Locate the cell with the specified text and output its [X, Y] center coordinate. 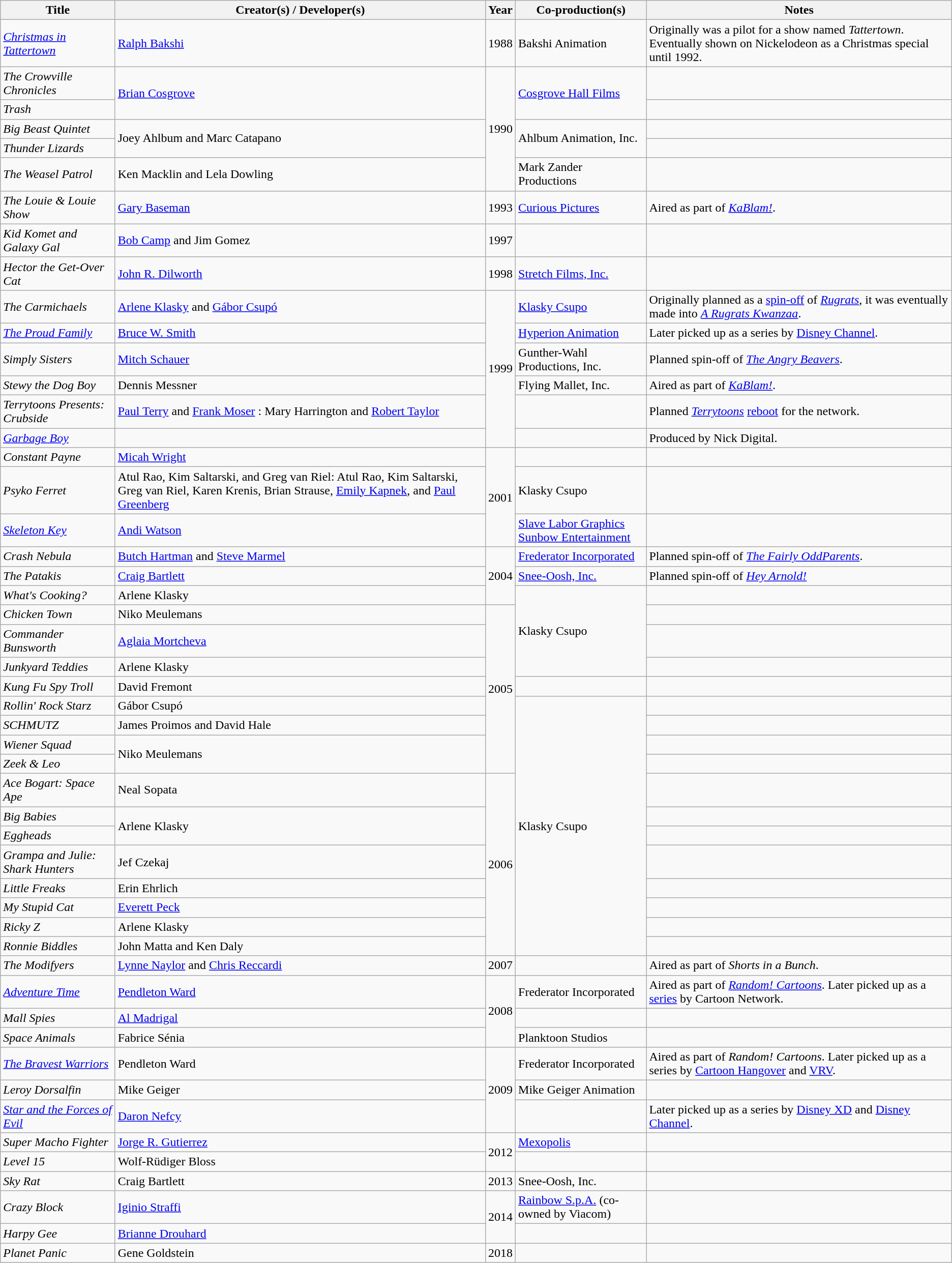
Flying Mallet, Inc. [581, 386]
John Matta and Ken Daly [300, 946]
Crash Nebula [58, 556]
2004 [500, 576]
Mark Zander Productions [581, 174]
Constant Payne [58, 457]
Neal Sopata [300, 790]
Lynne Naylor and Chris Reccardi [300, 965]
Andi Watson [300, 530]
The Patakis [58, 576]
Zeek & Leo [58, 764]
Originally was a pilot for a show named Tattertown. Eventually shown on Nickelodeon as a Christmas special until 1992. [799, 43]
Everett Peck [300, 907]
Gene Goldstein [300, 1253]
1999 [500, 368]
Junkyard Teddies [58, 667]
Trash [58, 109]
Ace Bogart: Space Ape [58, 790]
Leroy Dorsalfin [58, 1090]
1990 [500, 129]
Al Madrigal [300, 1018]
The Weasel Patrol [58, 174]
Rainbow S.p.A. (co-owned by Viacom) [581, 1208]
The Louie & Louie Show [58, 208]
Terrytoons Presents: Crubside [58, 412]
The Proud Family [58, 333]
Mall Spies [58, 1018]
Planned spin-off of The Angry Beavers. [799, 359]
2005 [500, 689]
Bruce W. Smith [300, 333]
Bob Camp and Jim Gomez [300, 240]
Adventure Time [58, 992]
Stretch Films, Inc. [581, 274]
Mike Geiger [300, 1090]
Gary Baseman [300, 208]
Ken Macklin and Lela Dowling [300, 174]
Planet Panic [58, 1253]
Brian Cosgrove [300, 93]
Super Macho Fighter [58, 1142]
Aired as part of Random! Cartoons. Later picked up as a series by Cartoon Hangover and VRV. [799, 1063]
Harpy Gee [58, 1233]
Gunther-Wahl Productions, Inc. [581, 359]
2001 [500, 497]
Gábor Csupó [300, 706]
Butch Hartman and Steve Marmel [300, 556]
James Proimos and David Hale [300, 725]
2009 [500, 1090]
1997 [500, 240]
Big Beast Quintet [58, 129]
Eggheads [58, 836]
Kid Komet and Galaxy Gal [58, 240]
Wolf-Rüdiger Bloss [300, 1162]
1993 [500, 208]
Stewy the Dog Boy [58, 386]
Aired as part of Random! Cartoons. Later picked up as a series by Cartoon Network. [799, 992]
Kung Fu Spy Troll [58, 686]
1998 [500, 274]
David Fremont [300, 686]
The Modifyers [58, 965]
Arlene Klasky and Gábor Csupó [300, 306]
2013 [500, 1181]
Garbage Boy [58, 438]
2006 [500, 865]
Dennis Messner [300, 386]
Produced by Nick Digital. [799, 438]
Iginio Straffi [300, 1208]
Grampa and Julie: Shark Hunters [58, 862]
Skeleton Key [58, 530]
Daron Nefcy [300, 1116]
Rollin' Rock Starz [58, 706]
Ahlbum Animation, Inc. [581, 138]
Crazy Block [58, 1208]
Sky Rat [58, 1181]
Later picked up as a series by Disney XD and Disney Channel. [799, 1116]
Mitch Schauer [300, 359]
Hyperion Animation [581, 333]
Creator(s) / Developer(s) [300, 10]
Year [500, 10]
Planned Terrytoons reboot for the network. [799, 412]
2007 [500, 965]
Joey Ahlbum and Marc Catapano [300, 138]
Atul Rao, Kim Saltarski, and Greg van Riel: Atul Rao, Kim Saltarski, Greg van Riel, Karen Krenis, Brian Strause, Emily Kapnek, and Paul Greenberg [300, 490]
Slave Labor GraphicsSunbow Entertainment [581, 530]
The Bravest Warriors [58, 1063]
Psyko Ferret [58, 490]
The Crowville Chronicles [58, 83]
Planktoon Studios [581, 1037]
Star and the Forces of Evil [58, 1116]
Ricky Z [58, 927]
Chicken Town [58, 614]
Thunder Lizards [58, 148]
2014 [500, 1217]
What's Cooking? [58, 595]
The Carmichaels [58, 306]
Bakshi Animation [581, 43]
Originally planned as a spin-off of Rugrats, it was eventually made into A Rugrats Kwanzaa. [799, 306]
Space Animals [58, 1037]
Mike Geiger Animation [581, 1090]
Wiener Squad [58, 744]
Erin Ehrlich [300, 888]
John R. Dilworth [300, 274]
2008 [500, 1011]
Ralph Bakshi [300, 43]
Simply Sisters [58, 359]
Planned spin-off of Hey Arnold! [799, 576]
Aglaia Mortcheva [300, 641]
Later picked up as a series by Disney Channel. [799, 333]
Title [58, 10]
Paul Terry and Frank Moser : Mary Harrington and Robert Taylor [300, 412]
SCHMUTZ [58, 725]
Mexopolis [581, 1142]
Commander Bunsworth [58, 641]
Aired as part of Shorts in a Bunch. [799, 965]
Little Freaks [58, 888]
2018 [500, 1253]
Planned spin-off of The Fairly OddParents. [799, 556]
Brianne Drouhard [300, 1233]
My Stupid Cat [58, 907]
Micah Wright [300, 457]
1988 [500, 43]
Ronnie Biddles [58, 946]
Jorge R. Gutierrez [300, 1142]
Level 15 [58, 1162]
Notes [799, 10]
Co-production(s) [581, 10]
2012 [500, 1152]
Jef Czekaj [300, 862]
Fabrice Sénia [300, 1037]
Big Babies [58, 816]
Cosgrove Hall Films [581, 93]
Curious Pictures [581, 208]
Hector the Get-Over Cat [58, 274]
Christmas in Tattertown [58, 43]
